Extract the [x, y] coordinate from the center of the cell holding the provided text.  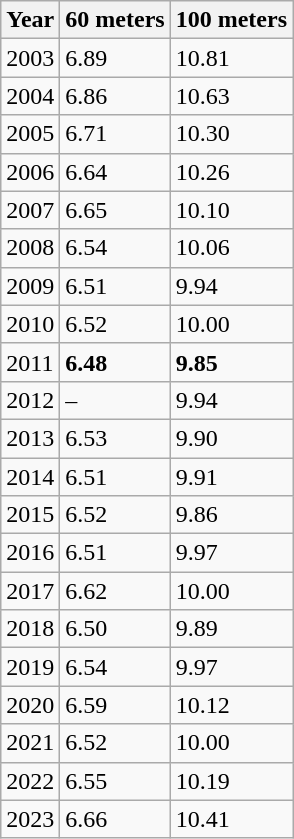
Year [30, 20]
2019 [30, 667]
– [115, 400]
2003 [30, 58]
2004 [30, 96]
6.71 [115, 134]
10.41 [231, 819]
2020 [30, 705]
6.59 [115, 705]
2013 [30, 438]
6.65 [115, 210]
10.30 [231, 134]
9.85 [231, 362]
6.66 [115, 819]
10.06 [231, 248]
10.19 [231, 781]
2012 [30, 400]
6.53 [115, 438]
2009 [30, 286]
9.91 [231, 477]
2006 [30, 172]
2023 [30, 819]
9.89 [231, 629]
2011 [30, 362]
2014 [30, 477]
6.50 [115, 629]
2010 [30, 324]
10.12 [231, 705]
10.26 [231, 172]
10.81 [231, 58]
2022 [30, 781]
9.86 [231, 515]
2005 [30, 134]
2016 [30, 553]
2021 [30, 743]
2015 [30, 515]
9.90 [231, 438]
2007 [30, 210]
100 meters [231, 20]
6.64 [115, 172]
10.10 [231, 210]
6.89 [115, 58]
2018 [30, 629]
6.62 [115, 591]
6.48 [115, 362]
2008 [30, 248]
10.63 [231, 96]
2017 [30, 591]
6.86 [115, 96]
6.55 [115, 781]
60 meters [115, 20]
